Return the (x, y) coordinate for the center point of the cell that contains the specified text.  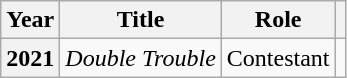
Year (30, 20)
Double Trouble (141, 58)
Title (141, 20)
2021 (30, 58)
Contestant (278, 58)
Role (278, 20)
